From the cell containing the given text, extract its center point as [X, Y] coordinate. 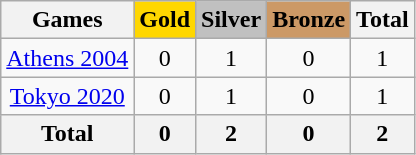
Silver [232, 20]
Gold [165, 20]
Tokyo 2020 [68, 96]
Bronze [309, 20]
Games [68, 20]
Athens 2004 [68, 58]
